Detect which cell encompasses the target text, then output its (x, y) center coordinate. 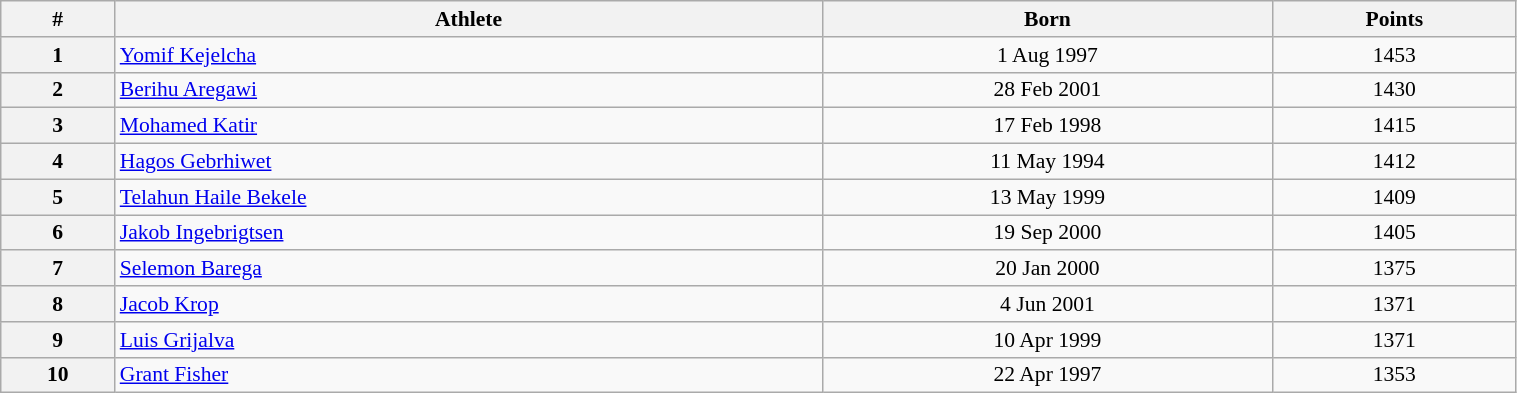
2 (58, 90)
17 Feb 1998 (1047, 126)
8 (58, 304)
13 May 1999 (1047, 197)
4 Jun 2001 (1047, 304)
Selemon Barega (469, 269)
5 (58, 197)
22 Apr 1997 (1047, 375)
1430 (1394, 90)
1453 (1394, 55)
Hagos Gebrhiwet (469, 162)
7 (58, 269)
9 (58, 340)
20 Jan 2000 (1047, 269)
Athlete (469, 19)
1412 (1394, 162)
# (58, 19)
Telahun Haile Bekele (469, 197)
Jakob Ingebrigtsen (469, 233)
Points (1394, 19)
1405 (1394, 233)
Berihu Aregawi (469, 90)
28 Feb 2001 (1047, 90)
4 (58, 162)
Jacob Krop (469, 304)
1415 (1394, 126)
Mohamed Katir (469, 126)
1409 (1394, 197)
19 Sep 2000 (1047, 233)
1375 (1394, 269)
10 (58, 375)
1 (58, 55)
Grant Fisher (469, 375)
1 Aug 1997 (1047, 55)
1353 (1394, 375)
11 May 1994 (1047, 162)
3 (58, 126)
Born (1047, 19)
Yomif Kejelcha (469, 55)
6 (58, 233)
Luis Grijalva (469, 340)
10 Apr 1999 (1047, 340)
